Return the [x, y] coordinate for the center point of the cell that contains the specified text.  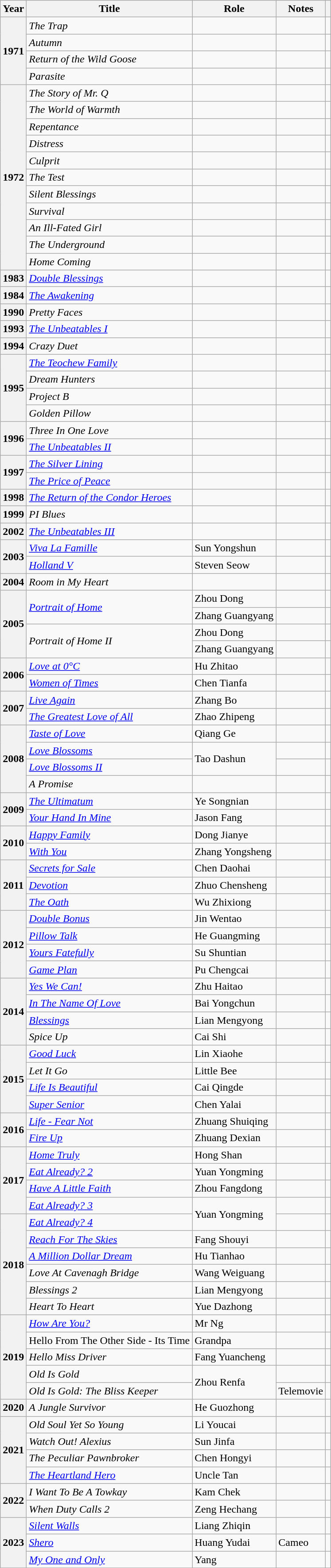
2012 [13, 944]
Double Bonus [109, 919]
Zhuang Dexian [234, 1138]
Golden Pillow [109, 413]
Distress [109, 143]
Women of Times [109, 683]
Heart To Heart [109, 1307]
Zhuang Shuiqing [234, 1121]
1972 [13, 177]
Blessings 2 [109, 1290]
Ye Songnian [234, 801]
Life - Fear Not [109, 1121]
Home Truly [109, 1155]
Fang Shouyi [234, 1239]
1993 [13, 329]
The Awakening [109, 295]
Repentance [109, 127]
Home Coming [109, 262]
Steven Seow [234, 565]
Have A Little Faith [109, 1189]
Pillow Talk [109, 936]
Love Blossoms II [109, 767]
2008 [13, 759]
2002 [13, 531]
The Test [109, 177]
Silent Walls [109, 1525]
The Price of Peace [109, 480]
Kam Chek [234, 1492]
Yours Fatefully [109, 952]
Chen Hongyi [234, 1458]
Sun Jinfa [234, 1441]
Zhang Bo [234, 700]
Blessings [109, 1020]
Hello From The Other Side - Its Time [109, 1340]
Grandpa [234, 1340]
He Guozhong [234, 1408]
Eat Already? 2 [109, 1172]
2005 [13, 624]
1971 [13, 51]
Little Bee [234, 1071]
I Want To Be A Towkay [109, 1492]
Three In One Love [109, 430]
The Return of the Condor Heroes [109, 498]
2004 [13, 582]
The Story of Mr. Q [109, 93]
2016 [13, 1130]
Chen Daohai [234, 868]
Portrait of Home II [109, 641]
The Greatest Love of All [109, 716]
Spice Up [109, 1037]
Hu Zhitao [234, 666]
Yes We Can! [109, 986]
A Promise [109, 784]
Reach For The Skies [109, 1239]
Jin Wentao [234, 919]
2010 [13, 843]
Zeng Hechang [234, 1509]
Portrait of Home [109, 607]
Eat Already? 3 [109, 1205]
1998 [13, 498]
Cai Shi [234, 1037]
Wang Weiguang [234, 1273]
Love at 0°C [109, 666]
Viva La Famille [109, 548]
Watch Out! Alexius [109, 1441]
Happy Family [109, 835]
Yue Dazhong [234, 1307]
The Heartland Hero [109, 1475]
Pretty Faces [109, 312]
Cameo [301, 1542]
Zhang Yongsheng [234, 852]
Zhao Zhipeng [234, 716]
Double Blessings [109, 279]
Game Plan [109, 969]
Dong Jianye [234, 835]
Zhou Renfa [234, 1382]
Devotion [109, 885]
Chen Tianfa [234, 683]
The Teochew Family [109, 363]
Project B [109, 396]
Title [109, 9]
1990 [13, 312]
Return of the Wild Goose [109, 59]
Qiang Ge [234, 733]
A Million Dollar Dream [109, 1256]
1994 [13, 346]
Wu Zhixiong [234, 902]
Uncle Tan [234, 1475]
The Unbeatables III [109, 531]
Dream Hunters [109, 379]
Zhuo Chensheng [234, 885]
A Jungle Survivor [109, 1408]
2014 [13, 1011]
Silent Blessings [109, 194]
Liang Zhiqin [234, 1525]
Su Shuntian [234, 952]
The Underground [109, 245]
Good Luck [109, 1054]
Year [13, 9]
Yang [234, 1559]
Survival [109, 211]
Holland V [109, 565]
2023 [13, 1542]
Sun Yongshun [234, 548]
Lin Xiaohe [234, 1054]
An Ill-Fated Girl [109, 228]
Culprit [109, 160]
2021 [13, 1450]
Chen Yalai [234, 1104]
1983 [13, 279]
The World of Warmth [109, 110]
Telemovie [301, 1391]
Bai Yongchun [234, 1003]
The Unbeatables II [109, 447]
2009 [13, 809]
Your Hand In Mine [109, 818]
Super Senior [109, 1104]
My One and Only [109, 1559]
Love Blossoms [109, 751]
Mr Ng [234, 1324]
With You [109, 852]
Shero [109, 1542]
Eat Already? 4 [109, 1222]
Old Is Gold [109, 1374]
Parasite [109, 76]
Taste of Love [109, 733]
Li Youcai [234, 1425]
Let It Go [109, 1071]
Room in My Heart [109, 582]
1995 [13, 388]
The Peculiar Pawnbroker [109, 1458]
Huang Yudai [234, 1542]
Tao Dashun [234, 759]
Fang Yuancheng [234, 1357]
2007 [13, 708]
Autumn [109, 43]
Notes [301, 9]
How Are You? [109, 1324]
2011 [13, 885]
Crazy Duet [109, 346]
Hong Shan [234, 1155]
2022 [13, 1500]
Old Soul Yet So Young [109, 1425]
2006 [13, 674]
The Ultimatum [109, 801]
Role [234, 9]
Pu Chengcai [234, 969]
2017 [13, 1180]
1997 [13, 472]
The Unbeatables I [109, 329]
Cai Qingde [234, 1088]
Love At Cavenagh Bridge [109, 1273]
1999 [13, 515]
2019 [13, 1357]
2003 [13, 557]
1996 [13, 438]
PI Blues [109, 515]
He Guangming [234, 936]
Live Again [109, 700]
Zhu Haitao [234, 986]
In The Name Of Love [109, 1003]
The Oath [109, 902]
The Silver Lining [109, 464]
Secrets for Sale [109, 868]
Zhou Fangdong [234, 1189]
The Trap [109, 26]
Hello Miss Driver [109, 1357]
Hu Tianhao [234, 1256]
Old Is Gold: The Bliss Keeper [109, 1391]
Fire Up [109, 1138]
2020 [13, 1408]
Jason Fang [234, 818]
When Duty Calls 2 [109, 1509]
2018 [13, 1264]
Life Is Beautiful [109, 1088]
2015 [13, 1079]
1984 [13, 295]
